Capture the cell that displays the provided text and extract its [x, y] central coordinate. 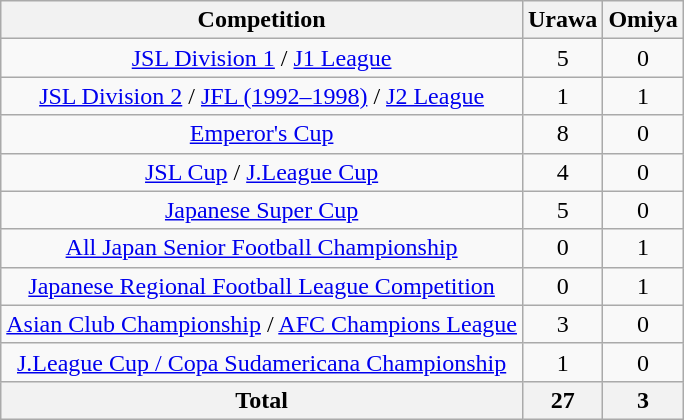
J.League Cup / Copa Sudamericana Championship [262, 362]
Urawa [562, 20]
All Japan Senior Football Championship [262, 248]
8 [562, 134]
JSL Cup / J.League Cup [262, 172]
JSL Division 1 / J1 League [262, 58]
4 [562, 172]
JSL Division 2 / JFL (1992–1998) / J2 League [262, 96]
Omiya [643, 20]
Japanese Regional Football League Competition [262, 286]
Total [262, 400]
27 [562, 400]
Emperor's Cup [262, 134]
Competition [262, 20]
Japanese Super Cup [262, 210]
Asian Club Championship / AFC Champions League [262, 324]
